Detect which cell encompasses the target text, then output its [X, Y] center coordinate. 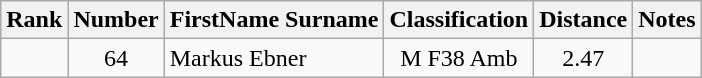
Rank [34, 20]
Notes [667, 20]
2.47 [584, 58]
M F38 Amb [459, 58]
Classification [459, 20]
64 [116, 58]
Number [116, 20]
Markus Ebner [274, 58]
FirstName Surname [274, 20]
Distance [584, 20]
